From the cell containing the given text, extract its center point as [X, Y] coordinate. 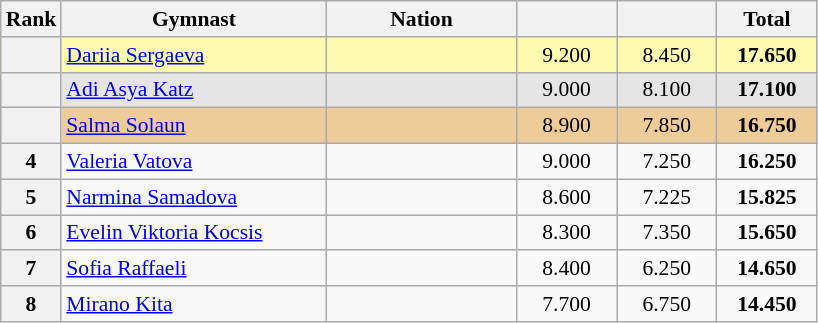
9.200 [567, 55]
Mirano Kita [194, 304]
14.650 [767, 269]
4 [32, 162]
8.300 [567, 233]
15.825 [767, 197]
8.100 [667, 90]
6.750 [667, 304]
Valeria Vatova [194, 162]
Total [767, 19]
15.650 [767, 233]
6.250 [667, 269]
17.650 [767, 55]
17.100 [767, 90]
8.450 [667, 55]
14.450 [767, 304]
6 [32, 233]
Narmina Samadova [194, 197]
Gymnast [194, 19]
8.400 [567, 269]
7.850 [667, 126]
Sofia Raffaeli [194, 269]
7.350 [667, 233]
Adi Asya Katz [194, 90]
8 [32, 304]
7.225 [667, 197]
16.750 [767, 126]
8.600 [567, 197]
Dariia Sergaeva [194, 55]
5 [32, 197]
8.900 [567, 126]
Evelin Viktoria Kocsis [194, 233]
7.700 [567, 304]
Nation [421, 19]
16.250 [767, 162]
7.250 [667, 162]
Rank [32, 19]
7 [32, 269]
Salma Solaun [194, 126]
